Identify which cell holds the provided text, then report its (x, y) central coordinate. 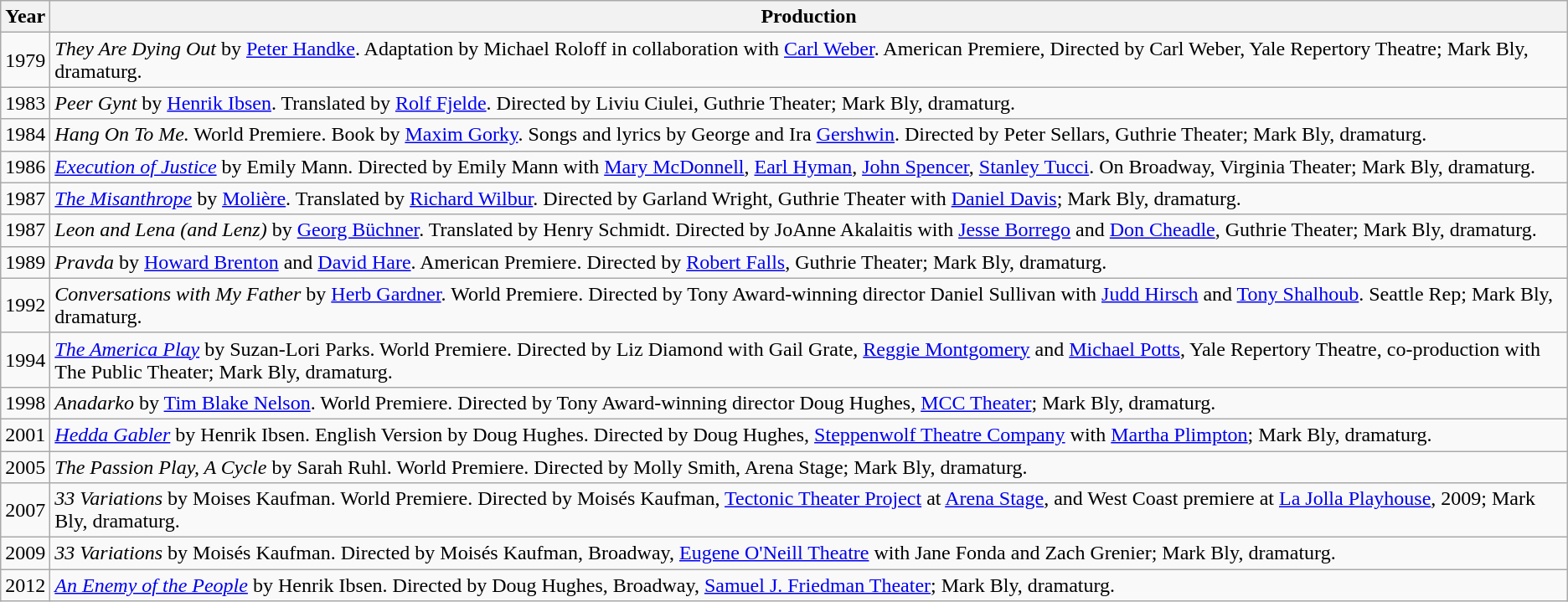
1998 (25, 403)
The Passion Play, A Cycle by Sarah Ruhl. World Premiere. Directed by Molly Smith, Arena Stage; Mark Bly, dramaturg. (809, 466)
1989 (25, 262)
2007 (25, 511)
Year (25, 17)
2001 (25, 435)
1986 (25, 167)
2012 (25, 585)
Anadarko by Tim Blake Nelson. World Premiere. Directed by Tony Award-winning director Doug Hughes, MCC Theater; Mark Bly, dramaturg. (809, 403)
1979 (25, 60)
The Misanthrope by Molière. Translated by Richard Wilbur. Directed by Garland Wright, Guthrie Theater with Daniel Davis; Mark Bly, dramaturg. (809, 198)
Production (809, 17)
2009 (25, 553)
1983 (25, 103)
An Enemy of the People by Henrik Ibsen. Directed by Doug Hughes, Broadway, Samuel J. Friedman Theater; Mark Bly, dramaturg. (809, 585)
Pravda by Howard Brenton and David Hare. American Premiere. Directed by Robert Falls, Guthrie Theater; Mark Bly, dramaturg. (809, 262)
1992 (25, 305)
1984 (25, 135)
1994 (25, 360)
Peer Gynt by Henrik Ibsen. Translated by Rolf Fjelde. Directed by Liviu Ciulei, Guthrie Theater; Mark Bly, dramaturg. (809, 103)
2005 (25, 466)
33 Variations by Moisés Kaufman. Directed by Moisés Kaufman, Broadway, Eugene O'Neill Theatre with Jane Fonda and Zach Grenier; Mark Bly, dramaturg. (809, 553)
